For the text-containing cell, return its midpoint in [x, y] coordinate format. 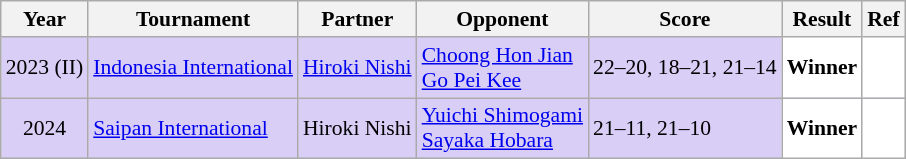
Indonesia International [193, 68]
Ref [883, 19]
Opponent [502, 19]
Score [685, 19]
21–11, 21–10 [685, 128]
Choong Hon Jian Go Pei Kee [502, 68]
2024 [44, 128]
Result [822, 19]
Yuichi Shimogami Sayaka Hobara [502, 128]
Saipan International [193, 128]
Year [44, 19]
22–20, 18–21, 21–14 [685, 68]
Tournament [193, 19]
Partner [358, 19]
2023 (II) [44, 68]
